Determine the (X, Y) coordinate at the center of the cell enclosing the given text.  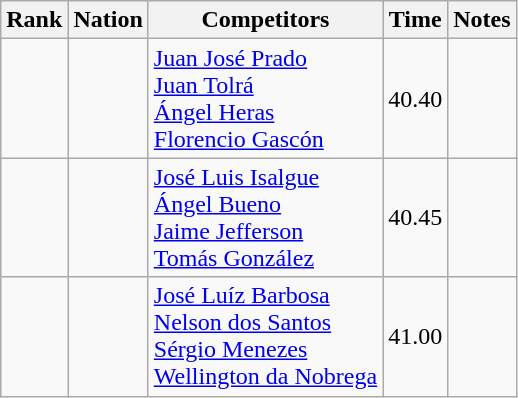
José Luis IsalgueÁngel BuenoJaime JeffersonTomás González (265, 218)
Time (416, 20)
41.00 (416, 336)
Rank (34, 20)
José Luíz BarbosaNelson dos SantosSérgio MenezesWellington da Nobrega (265, 336)
40.40 (416, 98)
40.45 (416, 218)
Notes (482, 20)
Competitors (265, 20)
Nation (108, 20)
Juan José PradoJuan TolráÁngel HerasFlorencio Gascón (265, 98)
